Determine the [X, Y] coordinate at the center of the cell enclosing the given text.  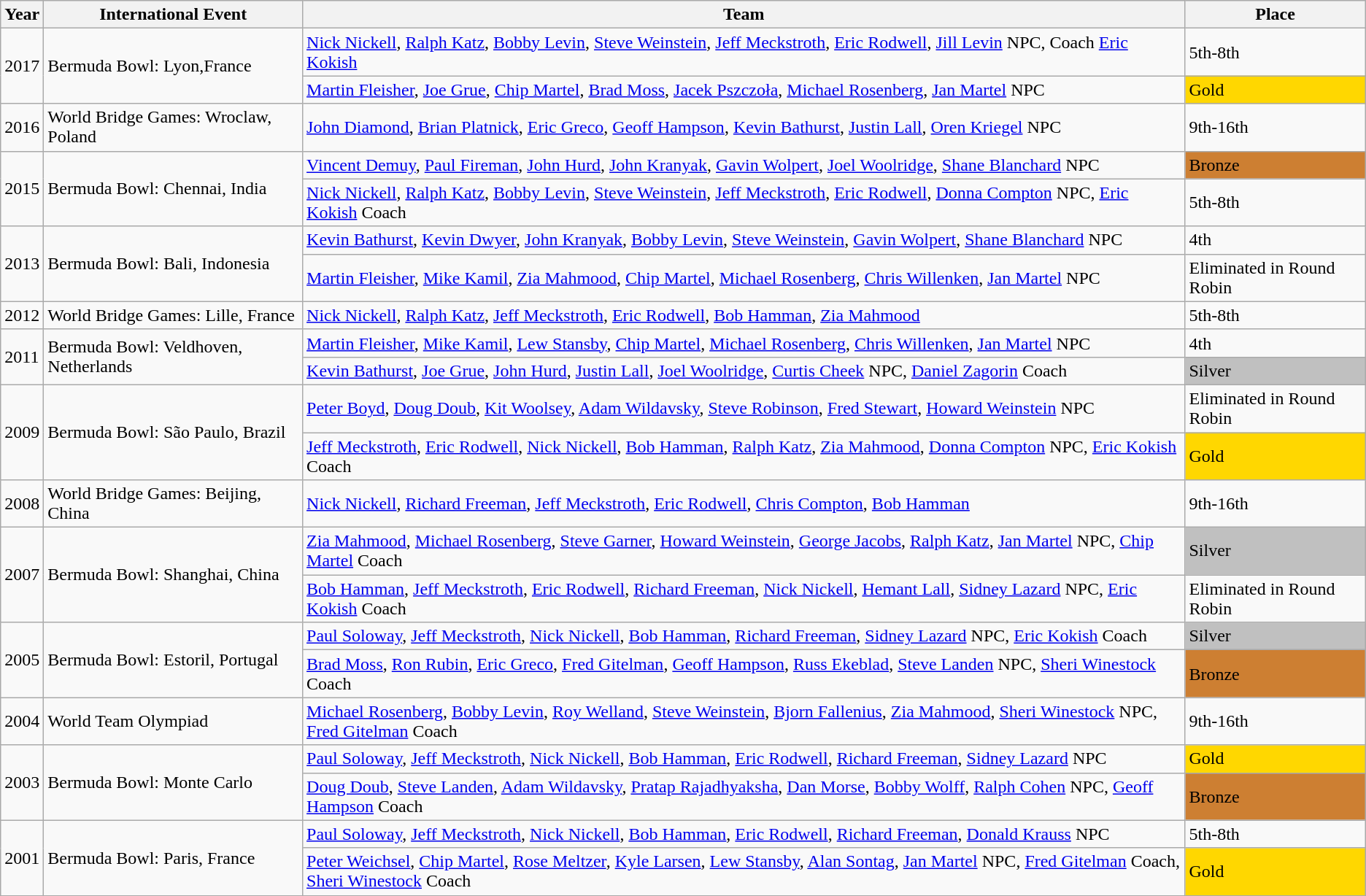
2008 [22, 503]
Nick Nickell, Ralph Katz, Jeff Meckstroth, Eric Rodwell, Bob Hamman, Zia Mahmood [744, 315]
2012 [22, 315]
Team [744, 15]
Bermuda Bowl: Bali, Indonesia [174, 264]
Martin Fleisher, Joe Grue, Chip Martel, Brad Moss, Jacek Pszczoła, Michael Rosenberg, Jan Martel NPC [744, 90]
Martin Fleisher, Mike Kamil, Zia Mahmood, Chip Martel, Michael Rosenberg, Chris Willenken, Jan Martel NPC [744, 277]
2001 [22, 858]
Michael Rosenberg, Bobby Levin, Roy Welland, Steve Weinstein, Bjorn Fallenius, Zia Mahmood, Sheri Winestock NPC, Fred Gitelman Coach [744, 721]
Bob Hamman, Jeff Meckstroth, Eric Rodwell, Richard Freeman, Nick Nickell, Hemant Lall, Sidney Lazard NPC, Eric Kokish Coach [744, 598]
2015 [22, 188]
Bermuda Bowl: Monte Carlo [174, 782]
2007 [22, 575]
2013 [22, 264]
World Bridge Games: Wroclaw, Poland [174, 127]
Year [22, 15]
Peter Weichsel, Chip Martel, Rose Meltzer, Kyle Larsen, Lew Stansby, Alan Sontag, Jan Martel NPC, Fred Gitelman Coach, Sheri Winestock Coach [744, 871]
Bermuda Bowl: Lyon,France [174, 66]
Bermuda Bowl: São Paulo, Brazil [174, 432]
Nick Nickell, Ralph Katz, Bobby Levin, Steve Weinstein, Jeff Meckstroth, Eric Rodwell, Donna Compton NPC, Eric Kokish Coach [744, 203]
Vincent Demuy, Paul Fireman, John Hurd, John Kranyak, Gavin Wolpert, Joel Woolridge, Shane Blanchard NPC [744, 165]
Paul Soloway, Jeff Meckstroth, Nick Nickell, Bob Hamman, Eric Rodwell, Richard Freeman, Sidney Lazard NPC [744, 759]
Brad Moss, Ron Rubin, Eric Greco, Fred Gitelman, Geoff Hampson, Russ Ekeblad, Steve Landen NPC, Sheri Winestock Coach [744, 674]
Kevin Bathurst, Joe Grue, John Hurd, Justin Lall, Joel Woolridge, Curtis Cheek NPC, Daniel Zagorin Coach [744, 371]
Bermuda Bowl: Veldhoven, Netherlands [174, 357]
Paul Soloway, Jeff Meckstroth, Nick Nickell, Bob Hamman, Richard Freeman, Sidney Lazard NPC, Eric Kokish Coach [744, 636]
International Event [174, 15]
Zia Mahmood, Michael Rosenberg, Steve Garner, Howard Weinstein, George Jacobs, Ralph Katz, Jan Martel NPC, Chip Martel Coach [744, 552]
John Diamond, Brian Platnick, Eric Greco, Geoff Hampson, Kevin Bathurst, Justin Lall, Oren Kriegel NPC [744, 127]
2016 [22, 127]
2011 [22, 357]
2003 [22, 782]
Doug Doub, Steve Landen, Adam Wildavsky, Pratap Rajadhyaksha, Dan Morse, Bobby Wolff, Ralph Cohen NPC, Geoff Hampson Coach [744, 797]
World Bridge Games: Beijing, China [174, 503]
2009 [22, 432]
Nick Nickell, Richard Freeman, Jeff Meckstroth, Eric Rodwell, Chris Compton, Bob Hamman [744, 503]
Bermuda Bowl: Paris, France [174, 858]
2017 [22, 66]
Paul Soloway, Jeff Meckstroth, Nick Nickell, Bob Hamman, Eric Rodwell, Richard Freeman, Donald Krauss NPC [744, 834]
2004 [22, 721]
Nick Nickell, Ralph Katz, Bobby Levin, Steve Weinstein, Jeff Meckstroth, Eric Rodwell, Jill Levin NPC, Coach Eric Kokish [744, 53]
World Bridge Games: Lille, France [174, 315]
Jeff Meckstroth, Eric Rodwell, Nick Nickell, Bob Hamman, Ralph Katz, Zia Mahmood, Donna Compton NPC, Eric Kokish Coach [744, 455]
Kevin Bathurst, Kevin Dwyer, John Kranyak, Bobby Levin, Steve Weinstein, Gavin Wolpert, Shane Blanchard NPC [744, 240]
Bermuda Bowl: Chennai, India [174, 188]
Martin Fleisher, Mike Kamil, Lew Stansby, Chip Martel, Michael Rosenberg, Chris Willenken, Jan Martel NPC [744, 343]
Place [1276, 15]
Bermuda Bowl: Shanghai, China [174, 575]
2005 [22, 660]
World Team Olympiad [174, 721]
Bermuda Bowl: Estoril, Portugal [174, 660]
Peter Boyd, Doug Doub, Kit Woolsey, Adam Wildavsky, Steve Robinson, Fred Stewart, Howard Weinstein NPC [744, 409]
